For the text-containing cell, return its midpoint in [x, y] coordinate format. 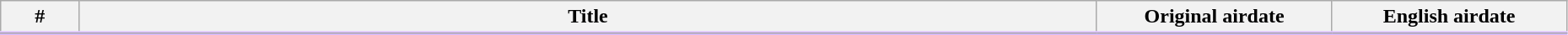
Original airdate [1214, 17]
# [40, 17]
Title [589, 17]
English airdate [1449, 17]
